From the cell containing the given text, extract its center point as [X, Y] coordinate. 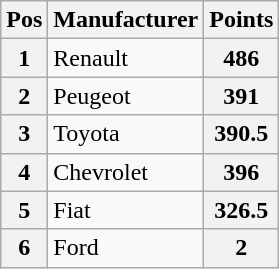
5 [24, 210]
396 [242, 172]
1 [24, 58]
Chevrolet [126, 172]
Manufacturer [126, 20]
Ford [126, 248]
390.5 [242, 134]
Fiat [126, 210]
Pos [24, 20]
486 [242, 58]
3 [24, 134]
6 [24, 248]
Renault [126, 58]
Toyota [126, 134]
391 [242, 96]
4 [24, 172]
Points [242, 20]
326.5 [242, 210]
Peugeot [126, 96]
